Locate the cell with the specified text and output its [X, Y] center coordinate. 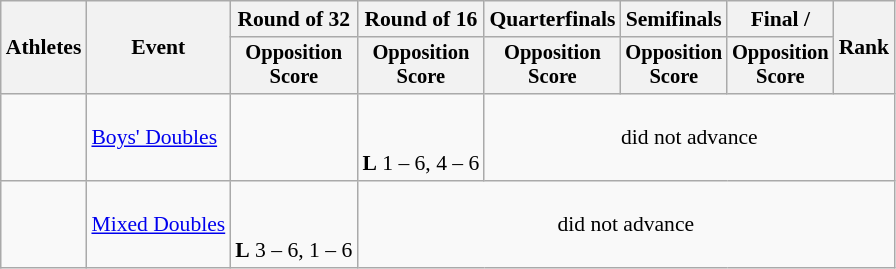
Round of 16 [420, 19]
Mixed Doubles [158, 224]
Round of 32 [294, 19]
Quarterfinals [552, 19]
L 1 – 6, 4 – 6 [420, 138]
Event [158, 48]
Athletes [44, 48]
Semifinals [674, 19]
Rank [864, 48]
L 3 – 6, 1 – 6 [294, 224]
Boys' Doubles [158, 138]
Final / [780, 19]
